Pinpoint the cell where the given text exists, returning its [x, y] midpoint coordinate. 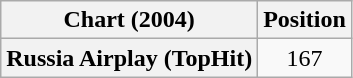
167 [305, 58]
Position [305, 20]
Chart (2004) [130, 20]
Russia Airplay (TopHit) [130, 58]
